Return [x, y] of the center of cell containing provided text 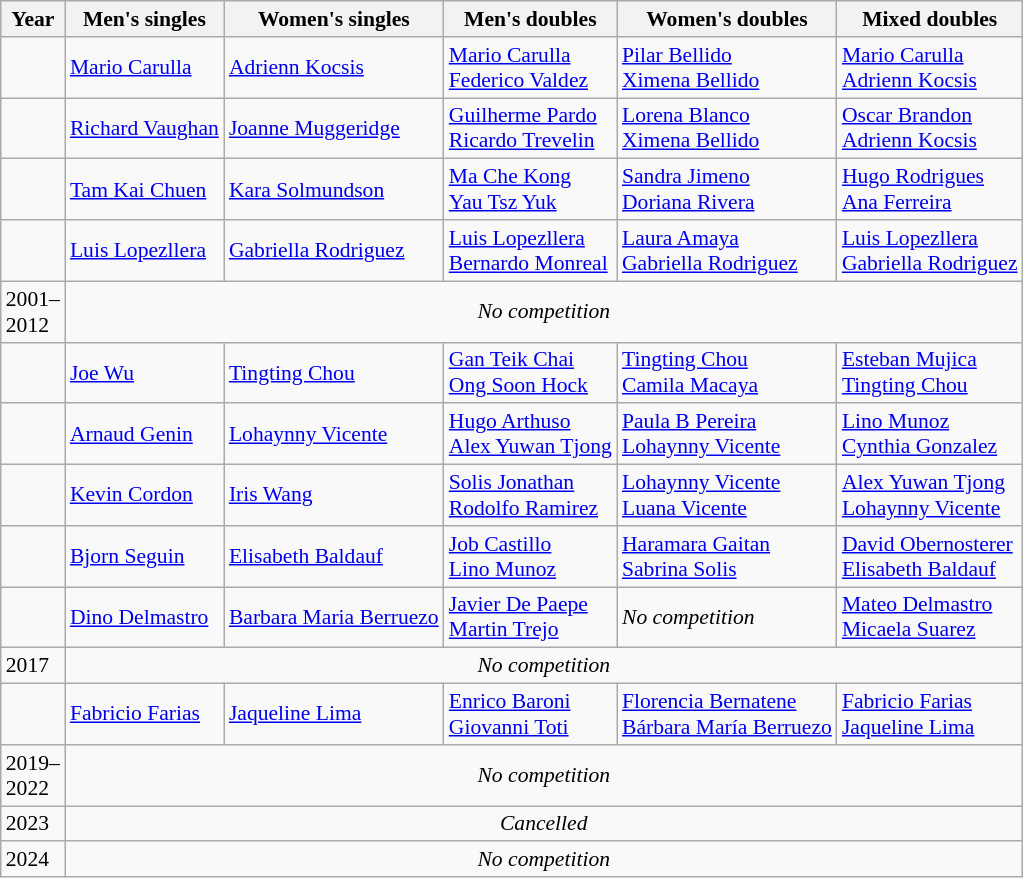
Gan Teik Chai Ong Soon Hock [530, 372]
Mateo Delmastro Micaela Suarez [930, 618]
Lohaynny Vicente Luana Vicente [727, 496]
2019–2022 [33, 776]
Mario Carulla [144, 68]
Javier De Paepe Martin Trejo [530, 618]
Barbara Maria Berruezo [334, 618]
Men's doubles [530, 19]
Solis Jonathan Rodolfo Ramirez [530, 496]
Luis Lopezllera Gabriella Rodriguez [930, 250]
Arnaud Genin [144, 434]
Esteban Mujica Tingting Chou [930, 372]
Luis Lopezllera Bernardo Monreal [530, 250]
Mario Carulla Adrienn Kocsis [930, 68]
Adrienn Kocsis [334, 68]
Men's singles [144, 19]
Fabricio Farias [144, 714]
Alex Yuwan Tjong Lohaynny Vicente [930, 496]
2001–2012 [33, 312]
Hugo Rodrigues Ana Ferreira [930, 190]
Lino Munoz Cynthia Gonzalez [930, 434]
Year [33, 19]
Bjorn Seguin [144, 556]
2017 [33, 666]
Joe Wu [144, 372]
Lorena Blanco Ximena Bellido [727, 128]
Sandra Jimeno Doriana Rivera [727, 190]
Florencia Bernatene Bárbara María Berruezo [727, 714]
Richard Vaughan [144, 128]
Jaqueline Lima [334, 714]
Dino Delmastro [144, 618]
Elisabeth Baldauf [334, 556]
Kara Solmundson [334, 190]
Fabricio Farias Jaqueline Lima [930, 714]
Ma Che Kong Yau Tsz Yuk [530, 190]
Job Castillo Lino Munoz [530, 556]
Women's doubles [727, 19]
2023 [33, 824]
Oscar Brandon Adrienn Kocsis [930, 128]
Luis Lopezllera [144, 250]
Tingting Chou Camila Macaya [727, 372]
Joanne Muggeridge [334, 128]
David Obernosterer Elisabeth Baldauf [930, 556]
Hugo Arthuso Alex Yuwan Tjong [530, 434]
Paula B Pereira Lohaynny Vicente [727, 434]
Tingting Chou [334, 372]
Cancelled [544, 824]
Mixed doubles [930, 19]
Kevin Cordon [144, 496]
Women's singles [334, 19]
Mario Carulla Federico Valdez [530, 68]
Laura Amaya Gabriella Rodriguez [727, 250]
Iris Wang [334, 496]
Gabriella Rodriguez [334, 250]
Tam Kai Chuen [144, 190]
Pilar Bellido Ximena Bellido [727, 68]
Enrico Baroni Giovanni Toti [530, 714]
Guilherme Pardo Ricardo Trevelin [530, 128]
2024 [33, 860]
Lohaynny Vicente [334, 434]
Haramara Gaitan Sabrina Solis [727, 556]
